Search for the cell housing the specified text and yield its [x, y] center coordinate. 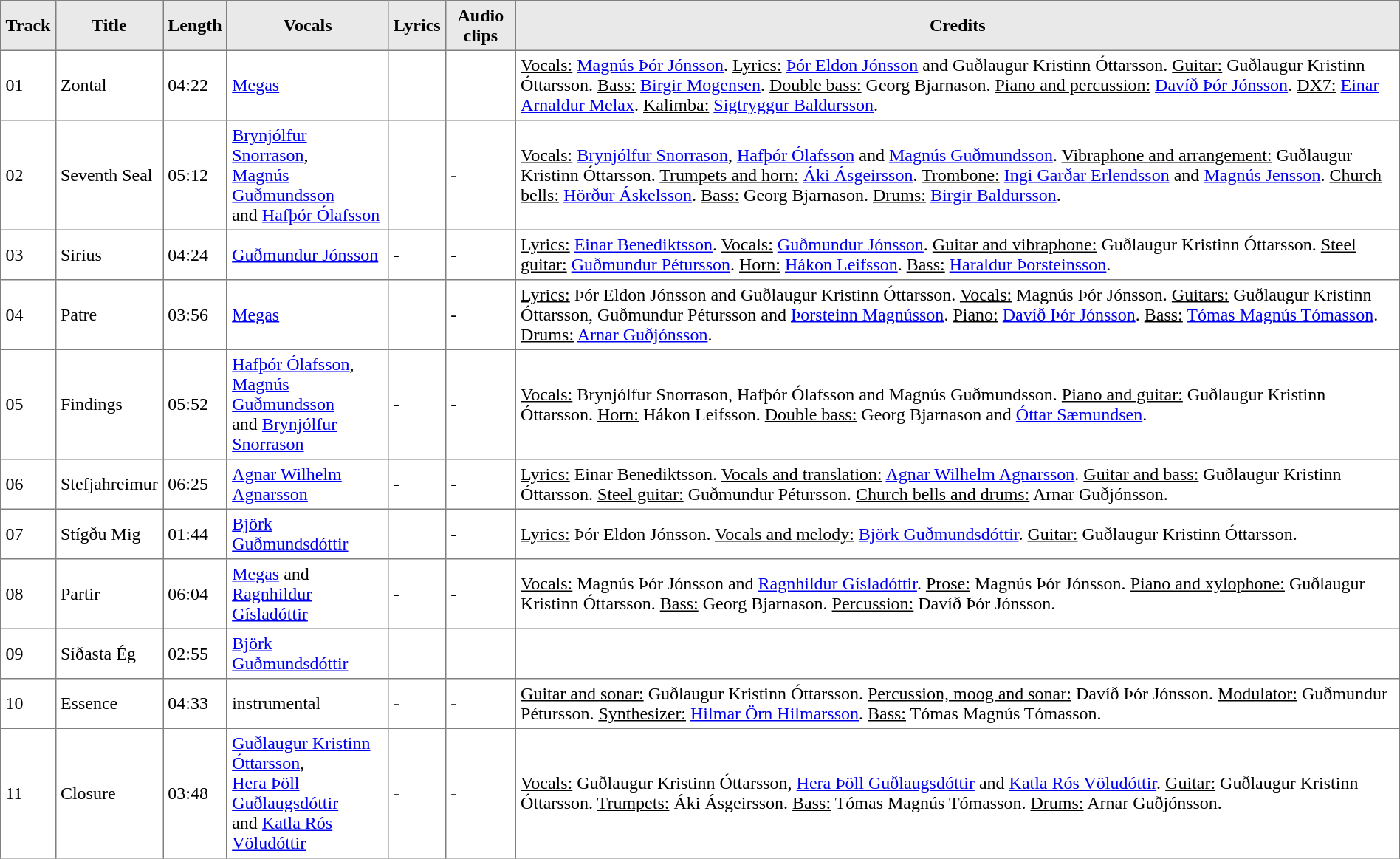
Agnar Wilhelm Agnarsson [307, 485]
03:56 [195, 315]
Track [28, 26]
Essence [109, 704]
02 [28, 175]
Length [195, 26]
Sirius [109, 255]
06:04 [195, 594]
instrumental [307, 704]
04:33 [195, 704]
05 [28, 404]
06:25 [195, 485]
Title [109, 26]
Stígðu Mig [109, 534]
08 [28, 594]
Closure [109, 793]
Partir [109, 594]
05:12 [195, 175]
09 [28, 654]
02:55 [195, 654]
11 [28, 793]
04:22 [195, 85]
05:52 [195, 404]
Megas andRagnhildur Gísladóttir [307, 594]
Guðlaugur Kristinn Óttarsson,Hera Þöll Guðlaugsdóttirand Katla Rós Völudóttir [307, 793]
Credits [957, 26]
01:44 [195, 534]
Vocals [307, 26]
Lyrics: Þór Eldon Jónsson. Vocals and melody: Björk Guðmundsdóttir. Guitar: Guðlaugur Kristinn Óttarsson. [957, 534]
Zontal [109, 85]
10 [28, 704]
Brynjólfur Snorrason,Magnús Guðmundssonand Hafþór Ólafsson [307, 175]
04 [28, 315]
Seventh Seal [109, 175]
01 [28, 85]
Síðasta Ég [109, 654]
03:48 [195, 793]
Guðmundur Jónsson [307, 255]
Hafþór Ólafsson,Magnús Guðmundssonand Brynjólfur Snorrason [307, 404]
Findings [109, 404]
Lyrics [417, 26]
Stefjahreimur [109, 485]
04:24 [195, 255]
07 [28, 534]
06 [28, 485]
Patre [109, 315]
Audio clips [480, 26]
03 [28, 255]
